From the cell containing the given text, extract its center point as [x, y] coordinate. 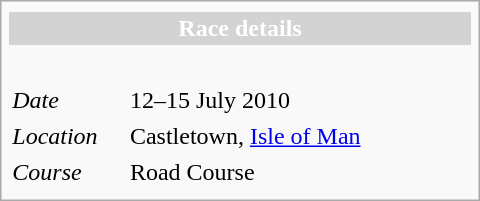
Location [66, 136]
Course [66, 172]
Road Course [299, 172]
Race details [240, 28]
12–15 July 2010 [299, 100]
Date [66, 100]
Castletown, Isle of Man [299, 136]
